From the cell containing the given text, extract its center point as [x, y] coordinate. 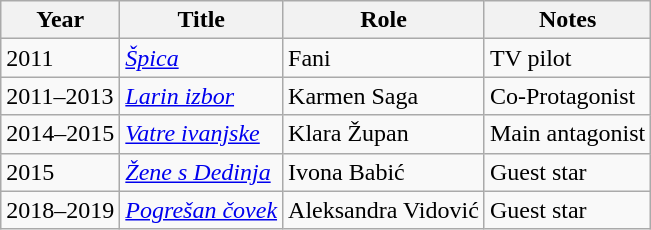
2011–2013 [60, 96]
Špica [202, 58]
Pogrešan čovek [202, 210]
Year [60, 20]
Notes [567, 20]
Co-Protagonist [567, 96]
TV pilot [567, 58]
Aleksandra Vidović [384, 210]
Larin izbor [202, 96]
Main antagonist [567, 134]
2011 [60, 58]
2018–2019 [60, 210]
Fani [384, 58]
2014–2015 [60, 134]
Žene s Dedinja [202, 172]
Vatre ivanjske [202, 134]
Klara Župan [384, 134]
Title [202, 20]
2015 [60, 172]
Role [384, 20]
Ivona Babić [384, 172]
Karmen Saga [384, 96]
